Output the [x, y] coordinate of the center of the cell containing the given text.  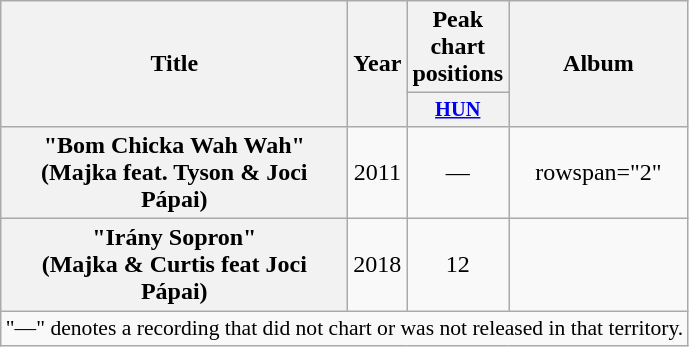
rowspan="2" [599, 172]
2011 [378, 172]
"Irány Sopron"(Majka & Curtis feat Joci Pápai) [174, 265]
"—" denotes a recording that did not chart or was not released in that territory. [345, 329]
— [458, 172]
HUN [458, 110]
2018 [378, 265]
12 [458, 265]
Year [378, 64]
Title [174, 64]
Peak chart positions [458, 47]
Album [599, 64]
"Bom Chicka Wah Wah"(Majka feat. Tyson & Joci Pápai) [174, 172]
